Search for the cell housing the specified text and yield its (x, y) center coordinate. 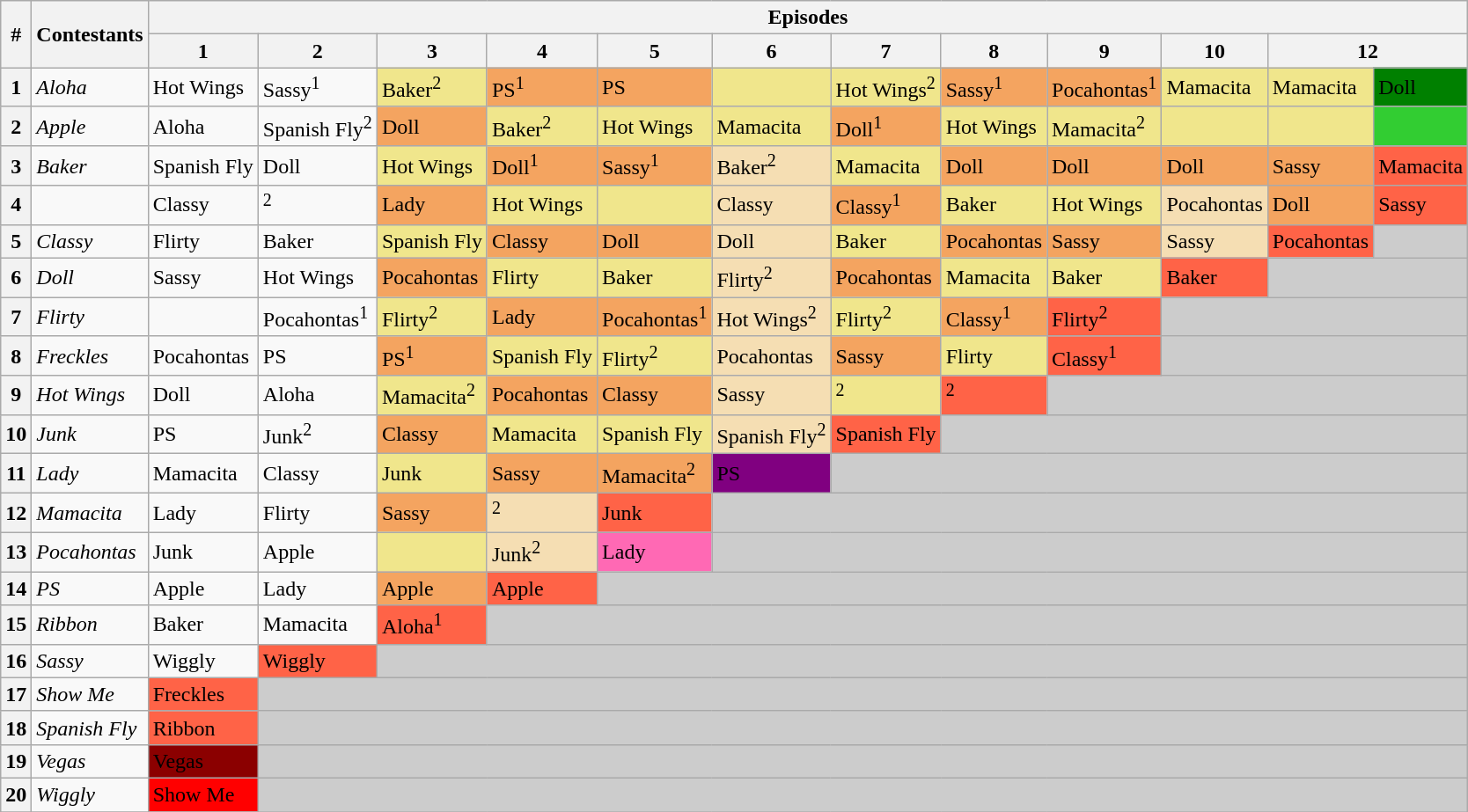
15 (16, 625)
Episodes (808, 18)
17 (16, 694)
16 (16, 661)
19 (16, 761)
13 (16, 552)
20 (16, 794)
11 (16, 473)
14 (16, 589)
# (16, 34)
Contestants (90, 34)
18 (16, 728)
Aloha1 (431, 625)
